Search for the cell housing the specified text and yield its (X, Y) center coordinate. 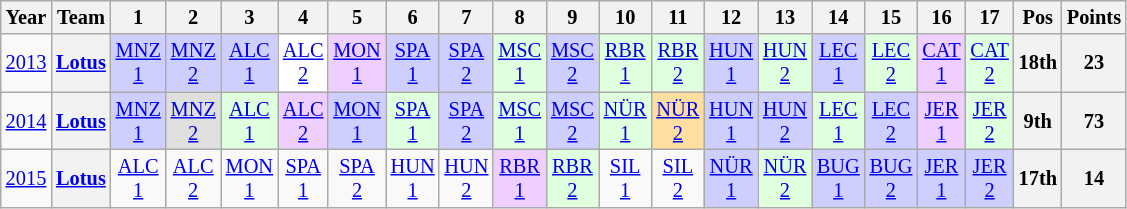
12 (731, 17)
BUG2 (892, 178)
BUG1 (838, 178)
13 (785, 17)
23 (1094, 63)
11 (678, 17)
2015 (26, 178)
17 (989, 17)
2014 (26, 121)
16 (941, 17)
17th (1038, 178)
SIL1 (626, 178)
Year (26, 17)
Points (1094, 17)
CAT1 (941, 63)
6 (413, 17)
10 (626, 17)
2 (194, 17)
5 (356, 17)
1 (138, 17)
9th (1038, 121)
8 (520, 17)
73 (1094, 121)
4 (303, 17)
Team (81, 17)
3 (250, 17)
18th (1038, 63)
15 (892, 17)
SIL2 (678, 178)
9 (572, 17)
7 (466, 17)
Pos (1038, 17)
CAT2 (989, 63)
2013 (26, 63)
